Determine the (x, y) coordinate at the center of the cell enclosing the given text.  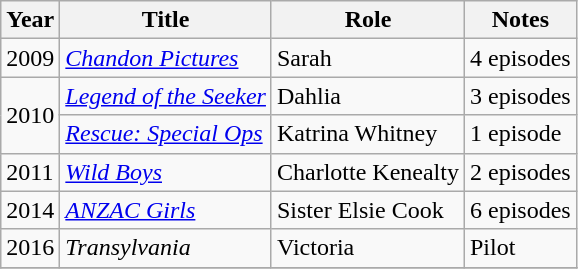
Pilot (520, 248)
Charlotte Kenealty (368, 172)
1 episode (520, 134)
2016 (30, 248)
2 episodes (520, 172)
2014 (30, 210)
Dahlia (368, 96)
Rescue: Special Ops (166, 134)
Title (166, 20)
Sister Elsie Cook (368, 210)
ANZAC Girls (166, 210)
Wild Boys (166, 172)
Role (368, 20)
2010 (30, 115)
Notes (520, 20)
Sarah (368, 58)
Transylvania (166, 248)
Year (30, 20)
Katrina Whitney (368, 134)
3 episodes (520, 96)
Chandon Pictures (166, 58)
Legend of the Seeker (166, 96)
6 episodes (520, 210)
Victoria (368, 248)
2009 (30, 58)
4 episodes (520, 58)
2011 (30, 172)
